For the text-containing cell, return its midpoint in (X, Y) coordinate format. 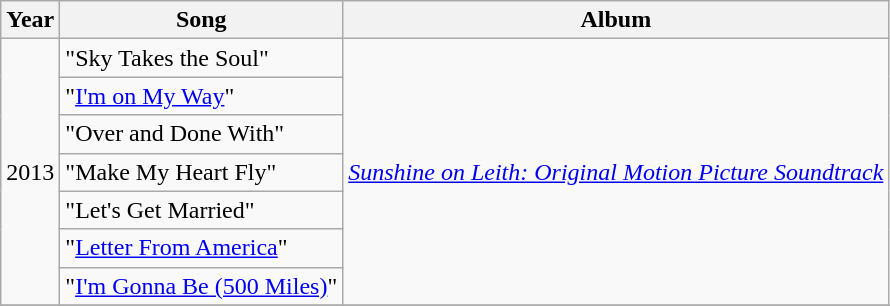
"I'm on My Way" (202, 96)
"Letter From America" (202, 248)
"Over and Done With" (202, 134)
"Let's Get Married" (202, 210)
Sunshine on Leith: Original Motion Picture Soundtrack (616, 172)
Album (616, 20)
2013 (30, 172)
Song (202, 20)
"Sky Takes the Soul" (202, 58)
"Make My Heart Fly" (202, 172)
"I'm Gonna Be (500 Miles)" (202, 286)
Year (30, 20)
